Detect which cell encompasses the target text, then output its [X, Y] center coordinate. 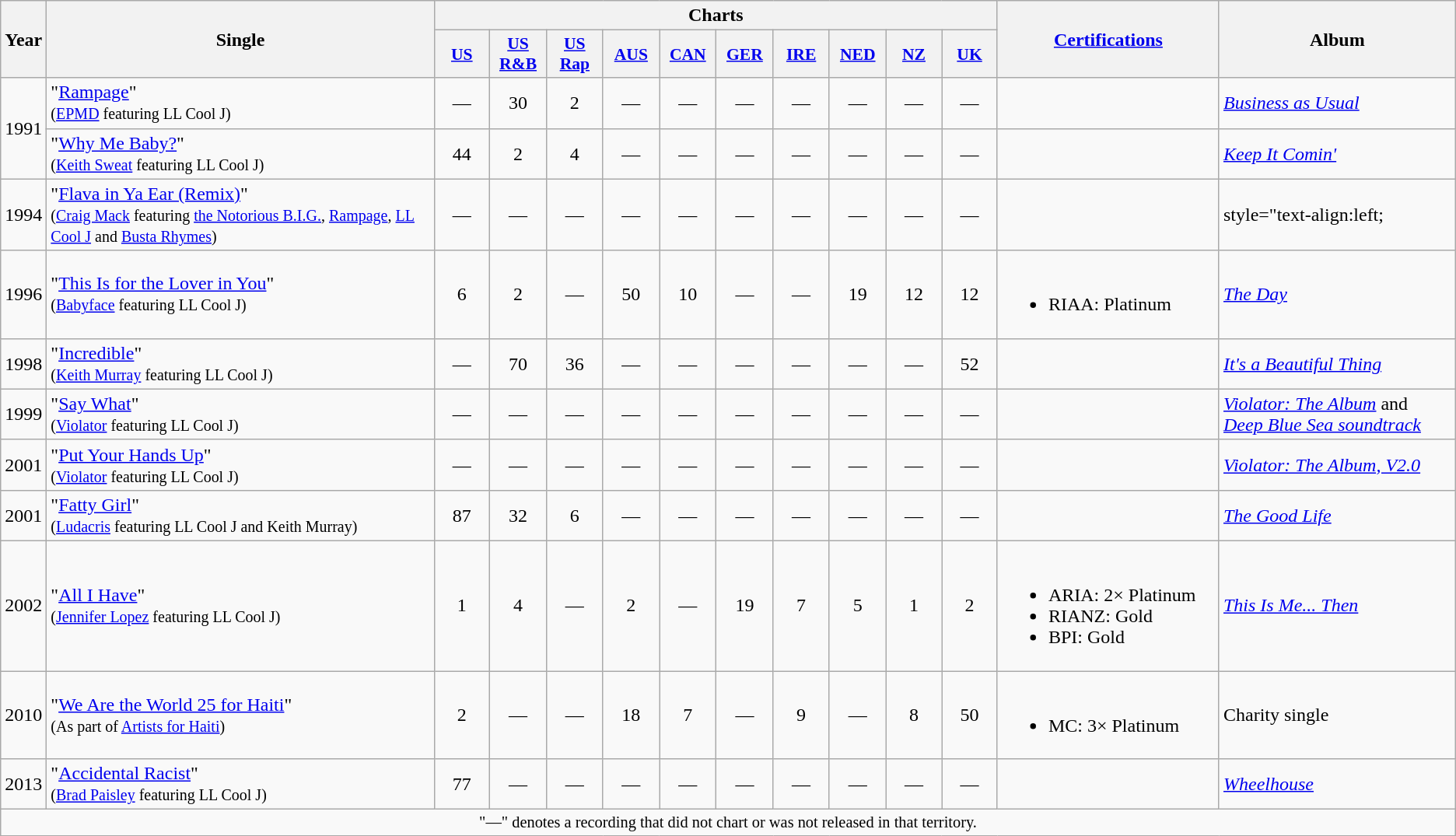
Charts [716, 16]
1999 [23, 414]
"Why Me Baby?" (Keith Sweat featuring LL Cool J) [240, 154]
The Day [1337, 294]
"Accidental Racist" (Brad Paisley featuring LL Cool J) [240, 784]
1994 [23, 215]
87 [462, 515]
MC: 3× Platinum [1108, 714]
70 [518, 364]
2013 [23, 784]
2002 [23, 605]
"This Is for the Lover in You" (Babyface featuring LL Cool J) [240, 294]
32 [518, 515]
NED [857, 54]
Keep It Comin' [1337, 154]
5 [857, 605]
8 [913, 714]
"Fatty Girl" (Ludacris featuring LL Cool J and Keith Murray) [240, 515]
RIAA: Platinum [1108, 294]
Business as Usual [1337, 103]
Certifications [1108, 39]
"We Are the World 25 for Haiti" (As part of Artists for Haiti) [240, 714]
Album [1337, 39]
"Say What"(Violator featuring LL Cool J) [240, 414]
USR&B [518, 54]
Wheelhouse [1337, 784]
9 [801, 714]
AUS [632, 54]
IRE [801, 54]
It's a Beautiful Thing [1337, 364]
Single [240, 39]
USRap [575, 54]
44 [462, 154]
GER [745, 54]
77 [462, 784]
The Good Life [1337, 515]
Charity single [1337, 714]
18 [632, 714]
UK [970, 54]
style="text-align:left; [1337, 215]
Violator: The Album and Deep Blue Sea soundtrack [1337, 414]
10 [688, 294]
"Rampage" (EPMD featuring LL Cool J) [240, 103]
2010 [23, 714]
Violator: The Album, V2.0 [1337, 465]
1996 [23, 294]
"Incredible" (Keith Murray featuring LL Cool J) [240, 364]
30 [518, 103]
1991 [23, 128]
NZ [913, 54]
"All I Have" (Jennifer Lopez featuring LL Cool J) [240, 605]
US [462, 54]
36 [575, 364]
"Flava in Ya Ear (Remix)" (Craig Mack featuring the Notorious B.I.G., Rampage, LL Cool J and Busta Rhymes) [240, 215]
52 [970, 364]
ARIA: 2× PlatinumRIANZ: GoldBPI: Gold [1108, 605]
"Put Your Hands Up"(Violator featuring LL Cool J) [240, 465]
1998 [23, 364]
CAN [688, 54]
Year [23, 39]
"—" denotes a recording that did not chart or was not released in that territory. [728, 823]
This Is Me... Then [1337, 605]
